Return the [x, y] coordinate for the center point of the cell that contains the specified text.  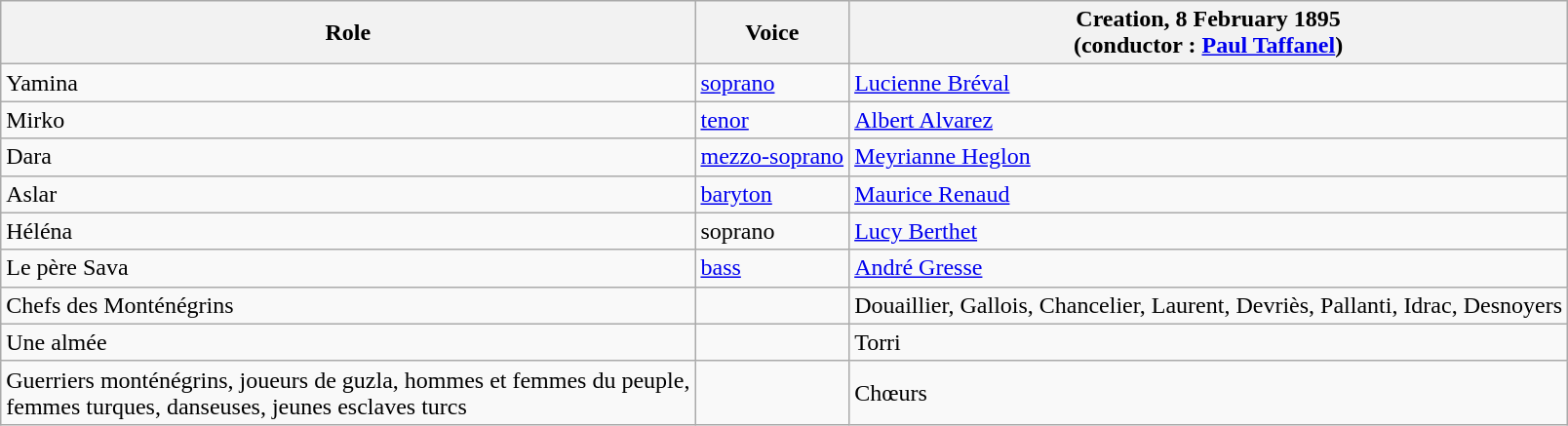
Albert Alvarez [1209, 120]
Maurice Renaud [1209, 194]
Guerriers monténégrins, joueurs de guzla, hommes et femmes du peuple,femmes turques, danseuses, jeunes esclaves turcs [348, 392]
baryton [772, 194]
Héléna [348, 231]
Voice [772, 33]
Lucienne Bréval [1209, 83]
Meyrianne Heglon [1209, 157]
Le père Sava [348, 268]
Douaillier, Gallois, Chancelier, Laurent, Devriès, Pallanti, Idrac, Desnoyers [1209, 305]
Torri [1209, 342]
Role [348, 33]
Une almée [348, 342]
Aslar [348, 194]
André Gresse [1209, 268]
mezzo-soprano [772, 157]
Mirko [348, 120]
Creation, 8 February 1895(conductor : Paul Taffanel) [1209, 33]
tenor [772, 120]
Yamina [348, 83]
bass [772, 268]
Dara [348, 157]
Chœurs [1209, 392]
Chefs des Monténégrins [348, 305]
Lucy Berthet [1209, 231]
